Find where the given text appears and provide that cell's center as [X, Y] coordinate. 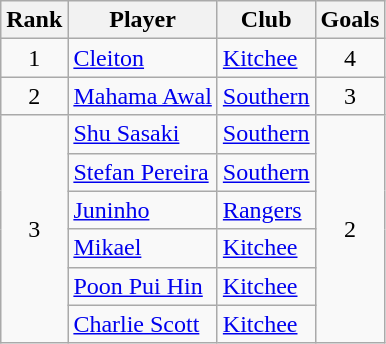
Goals [350, 20]
Poon Pui Hin [142, 286]
Juninho [142, 210]
Rangers [266, 210]
4 [350, 58]
Player [142, 20]
Cleiton [142, 58]
Charlie Scott [142, 324]
Mikael [142, 248]
Rank [34, 20]
1 [34, 58]
Shu Sasaki [142, 134]
Stefan Pereira [142, 172]
Mahama Awal [142, 96]
Club [266, 20]
